Scan for the cell matching the given text and deliver its [x, y] coordinate at center. 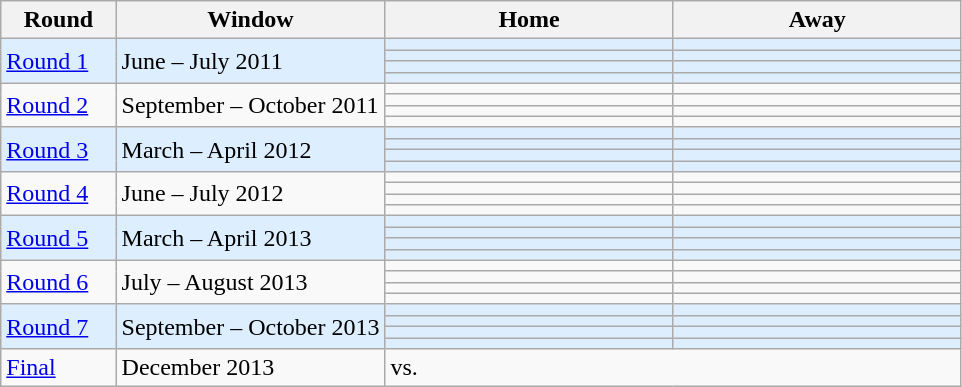
Round 7 [58, 326]
September – October 2013 [250, 326]
March – April 2012 [250, 149]
Final [58, 368]
Round [58, 20]
July – August 2013 [250, 282]
Round 1 [58, 61]
June – July 2012 [250, 194]
June – July 2011 [250, 61]
vs. [673, 368]
Window [250, 20]
Round 3 [58, 149]
December 2013 [250, 368]
Away [817, 20]
Round 6 [58, 282]
March – April 2013 [250, 238]
September – October 2011 [250, 105]
Round 2 [58, 105]
Round 4 [58, 194]
Round 5 [58, 238]
Home [529, 20]
